Return (x, y) of the center of cell containing provided text 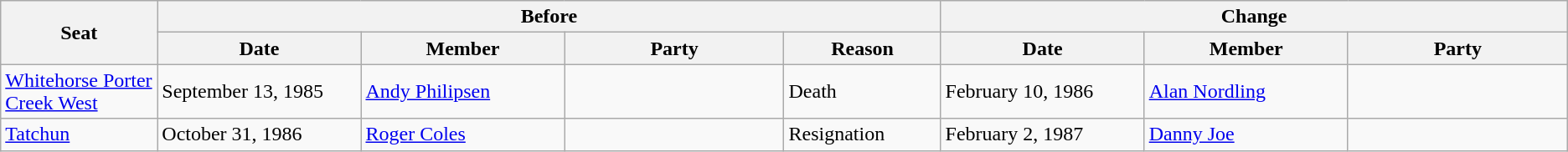
September 13, 1985 (260, 92)
Resignation (863, 134)
Alan Nordling (1246, 92)
Reason (863, 48)
Before (549, 17)
February 10, 1986 (1042, 92)
Danny Joe (1246, 134)
February 2, 1987 (1042, 134)
Andy Philipsen (462, 92)
Death (863, 92)
Seat (79, 33)
Change (1254, 17)
Tatchun (79, 134)
Roger Coles (462, 134)
Whitehorse Porter Creek West (79, 92)
October 31, 1986 (260, 134)
